Return [X, Y] of the center of cell containing provided text 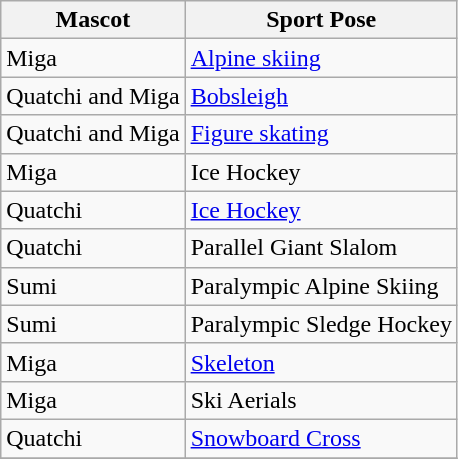
Skeleton [321, 362]
Sport Pose [321, 20]
Figure skating [321, 134]
Parallel Giant Slalom [321, 248]
Ski Aerials [321, 400]
Bobsleigh [321, 96]
Paralympic Sledge Hockey [321, 324]
Mascot [93, 20]
Alpine skiing [321, 58]
Paralympic Alpine Skiing [321, 286]
Snowboard Cross [321, 438]
